Locate the cell with the specified text and output its [x, y] center coordinate. 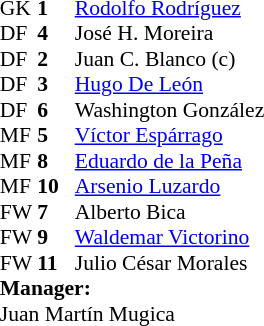
Julio César Morales [170, 263]
José H. Moreira [170, 33]
9 [56, 237]
Hugo De León [170, 85]
7 [56, 212]
Juan C. Blanco (c) [170, 59]
6 [56, 110]
Waldemar Victorino [170, 237]
5 [56, 135]
Washington González [170, 110]
Eduardo de la Peña [170, 161]
4 [56, 33]
3 [56, 85]
11 [56, 263]
Manager: [132, 289]
8 [56, 161]
Arsenio Luzardo [170, 187]
Víctor Espárrago [170, 135]
Alberto Bica [170, 212]
10 [56, 187]
2 [56, 59]
